Return [X, Y] of the center of cell containing provided text 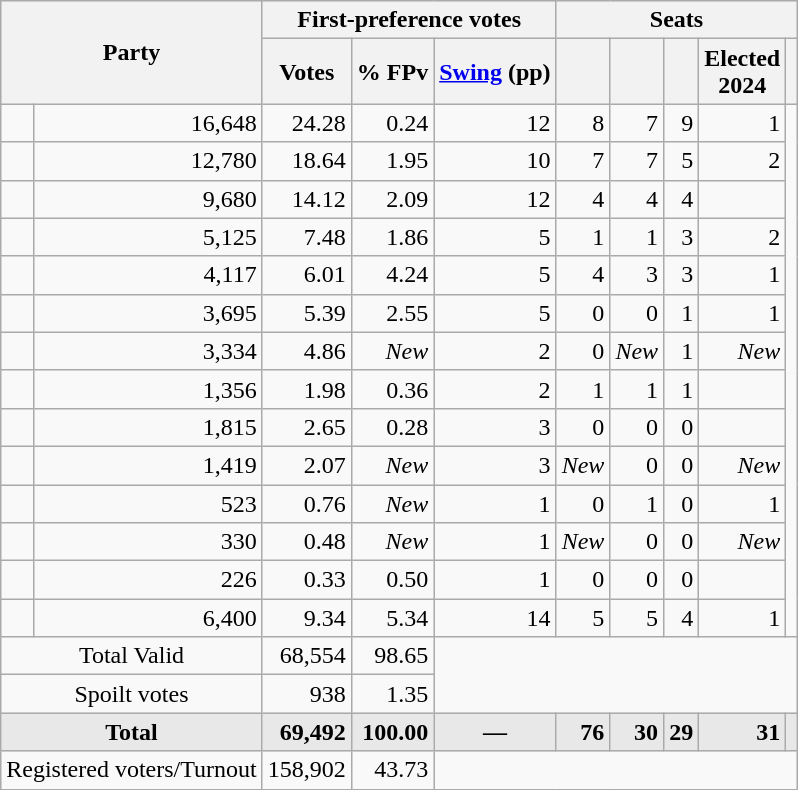
158,902 [306, 770]
98.65 [392, 656]
226 [148, 580]
6.01 [306, 275]
Elected2024 [742, 72]
4.86 [306, 351]
3,695 [148, 313]
29 [682, 732]
10 [495, 161]
1.98 [306, 389]
Total Valid [132, 656]
30 [637, 732]
14.12 [306, 199]
6,400 [148, 618]
3,334 [148, 351]
Seats [676, 20]
938 [306, 694]
1.95 [392, 161]
9,680 [148, 199]
Registered voters/Turnout [132, 770]
0.28 [392, 427]
8 [583, 123]
5.34 [392, 618]
1,356 [148, 389]
First-preference votes [409, 20]
31 [742, 732]
68,554 [306, 656]
523 [148, 503]
330 [148, 542]
1,419 [148, 465]
0.24 [392, 123]
0.76 [306, 503]
2.65 [306, 427]
0.36 [392, 389]
% FPv [392, 72]
Total [132, 732]
0.50 [392, 580]
0.33 [306, 580]
Party [132, 52]
76 [583, 732]
24.28 [306, 123]
14 [495, 618]
4.24 [392, 275]
9.34 [306, 618]
1.86 [392, 237]
43.73 [392, 770]
16,648 [148, 123]
— [495, 732]
12,780 [148, 161]
Spoilt votes [132, 694]
100.00 [392, 732]
7.48 [306, 237]
69,492 [306, 732]
1.35 [392, 694]
4,117 [148, 275]
2.09 [392, 199]
1,815 [148, 427]
Swing (pp) [495, 72]
5,125 [148, 237]
2.55 [392, 313]
5.39 [306, 313]
0.48 [306, 542]
Votes [306, 72]
18.64 [306, 161]
9 [682, 123]
2.07 [306, 465]
